Extract the [X, Y] coordinate from the center of the cell holding the provided text.  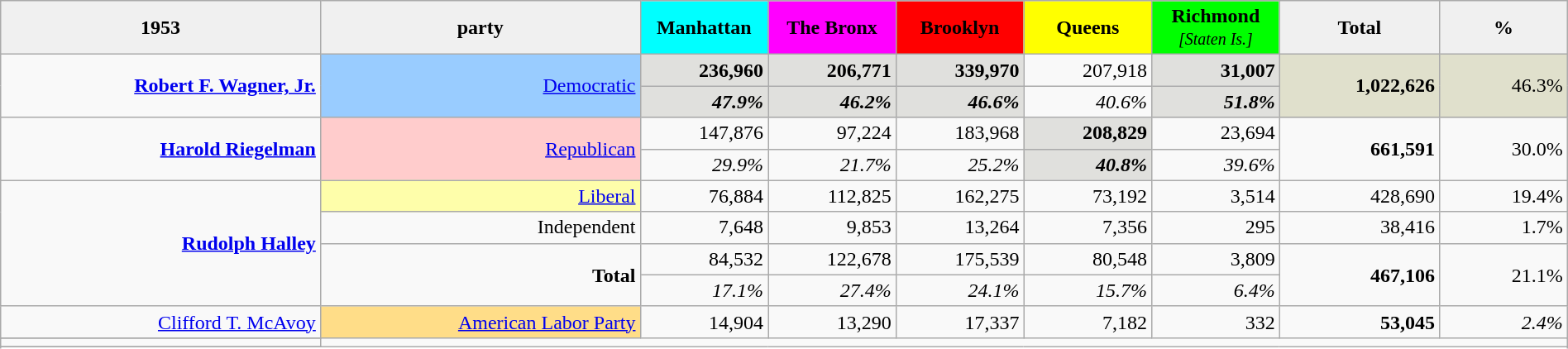
661,591 [1360, 149]
Harold Riegelman [160, 149]
6.4% [1216, 290]
47.9% [705, 102]
1,022,626 [1360, 86]
183,968 [959, 133]
% [1503, 28]
Republican [480, 149]
73,192 [1088, 196]
38,416 [1360, 227]
339,970 [959, 70]
Independent [480, 227]
21.7% [832, 165]
Robert F. Wagner, Jr. [160, 86]
84,532 [705, 259]
236,960 [705, 70]
122,678 [832, 259]
Brooklyn [959, 28]
467,106 [1360, 275]
51.8% [1216, 102]
7,648 [705, 227]
112,825 [832, 196]
1.7% [1503, 227]
53,045 [1360, 322]
Queens [1088, 28]
1953 [160, 28]
15.7% [1088, 290]
American Labor Party [480, 322]
14,904 [705, 322]
175,539 [959, 259]
428,690 [1360, 196]
46.3% [1503, 86]
46.6% [959, 102]
17.1% [705, 290]
24.1% [959, 290]
29.9% [705, 165]
206,771 [832, 70]
30.0% [1503, 149]
39.6% [1216, 165]
19.4% [1503, 196]
13,264 [959, 227]
party [480, 28]
9,853 [832, 227]
7,182 [1088, 322]
13,290 [832, 322]
147,876 [705, 133]
Democratic [480, 86]
332 [1216, 322]
21.1% [1503, 275]
Liberal [480, 196]
2.4% [1503, 322]
295 [1216, 227]
17,337 [959, 322]
25.2% [959, 165]
27.4% [832, 290]
162,275 [959, 196]
80,548 [1088, 259]
Rudolph Halley [160, 243]
Richmond [Staten Is.] [1216, 28]
3,514 [1216, 196]
The Bronx [832, 28]
31,007 [1216, 70]
7,356 [1088, 227]
76,884 [705, 196]
40.8% [1088, 165]
40.6% [1088, 102]
97,224 [832, 133]
207,918 [1088, 70]
3,809 [1216, 259]
23,694 [1216, 133]
208,829 [1088, 133]
Clifford T. McAvoy [160, 322]
46.2% [832, 102]
Manhattan [705, 28]
